Identify which cell holds the provided text, then report its (x, y) central coordinate. 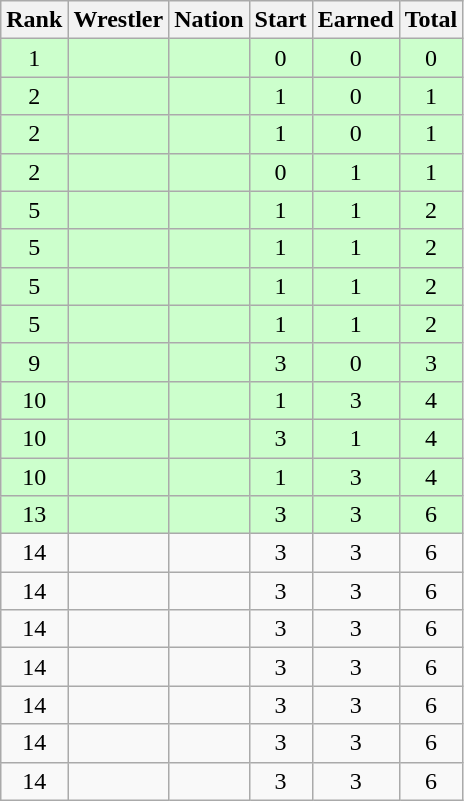
Rank (34, 20)
Total (431, 20)
9 (34, 362)
13 (34, 515)
Earned (356, 20)
Start (280, 20)
Nation (209, 20)
Wrestler (118, 20)
